Search for the cell housing the specified text and yield its [X, Y] center coordinate. 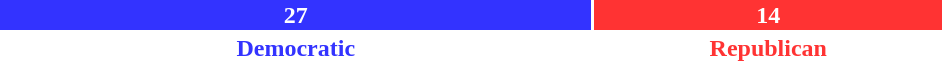
27 [296, 15]
14 [768, 15]
